Scan for the cell matching the given text and deliver its (x, y) coordinate at center. 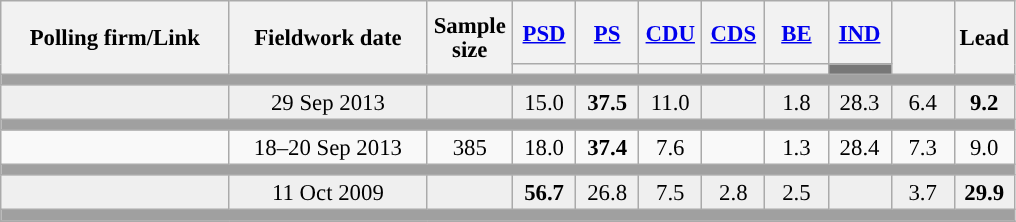
CDS (734, 32)
9.2 (984, 102)
IND (860, 32)
PS (608, 32)
Fieldwork date (328, 38)
29.9 (984, 194)
26.8 (608, 194)
7.6 (670, 148)
Lead (984, 38)
15.0 (544, 102)
11.0 (670, 102)
2.8 (734, 194)
11 Oct 2009 (328, 194)
1.3 (796, 148)
PSD (544, 32)
28.4 (860, 148)
385 (470, 148)
1.8 (796, 102)
7.3 (922, 148)
Polling firm/Link (115, 38)
7.5 (670, 194)
3.7 (922, 194)
28.3 (860, 102)
37.4 (608, 148)
2.5 (796, 194)
37.5 (608, 102)
BE (796, 32)
9.0 (984, 148)
18.0 (544, 148)
56.7 (544, 194)
18–20 Sep 2013 (328, 148)
29 Sep 2013 (328, 102)
CDU (670, 32)
6.4 (922, 102)
Sample size (470, 38)
